Output the (x, y) coordinate of the center of the cell containing the given text.  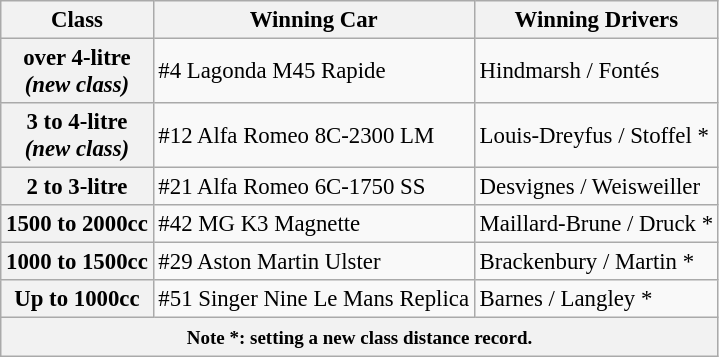
3 to 4-litre(new class) (77, 136)
Brackenbury / Martin * (596, 262)
Desvignes / Weisweiller (596, 187)
Class (77, 20)
1500 to 2000cc (77, 224)
1000 to 1500cc (77, 262)
Note *: setting a new class distance record. (360, 337)
Winning Car (314, 20)
Barnes / Langley * (596, 299)
#29 Aston Martin Ulster (314, 262)
Hindmarsh / Fontés (596, 72)
2 to 3-litre (77, 187)
#42 MG K3 Magnette (314, 224)
Winning Drivers (596, 20)
#4 Lagonda M45 Rapide (314, 72)
over 4-litre(new class) (77, 72)
#51 Singer Nine Le Mans Replica (314, 299)
Louis-Dreyfus / Stoffel * (596, 136)
Maillard-Brune / Druck * (596, 224)
#21 Alfa Romeo 6C-1750 SS (314, 187)
Up to 1000cc (77, 299)
#12 Alfa Romeo 8C-2300 LM (314, 136)
